Identify which cell holds the provided text, then report its [x, y] central coordinate. 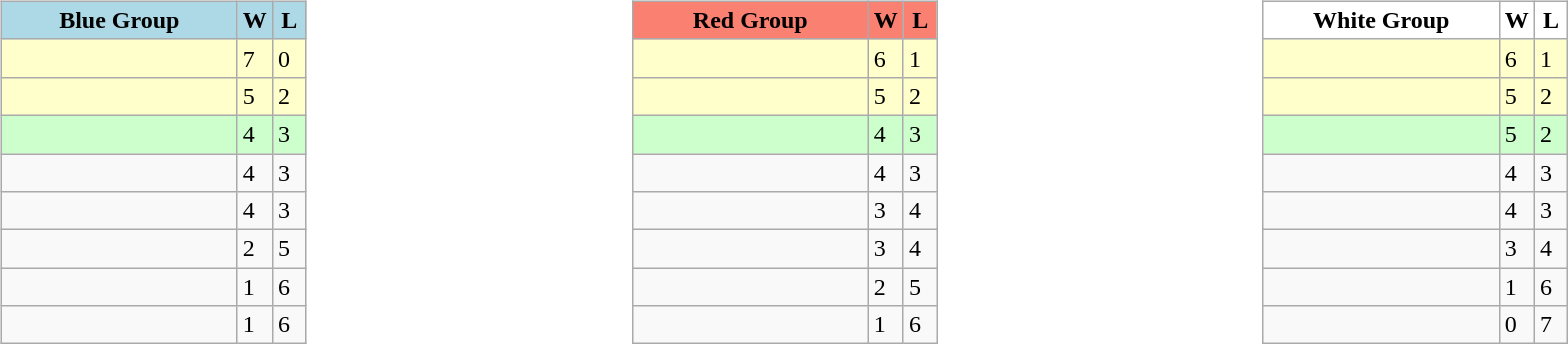
Red Group [750, 20]
Blue Group [119, 20]
White Group [1381, 20]
